From the cell containing the given text, extract its center point as [X, Y] coordinate. 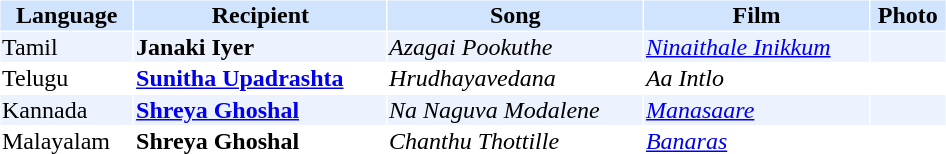
Song [516, 15]
Kannada [66, 110]
Sunitha Upadrashta [260, 79]
Shreya Ghoshal [260, 110]
Hrudhayavedana [516, 79]
Janaki Iyer [260, 47]
Telugu [66, 79]
Recipient [260, 15]
Manasaare [756, 110]
Aa Intlo [756, 79]
Photo [908, 15]
Ninaithale Inikkum [756, 47]
Na Naguva Modalene [516, 110]
Language [66, 15]
Tamil [66, 47]
Azagai Pookuthe [516, 47]
Film [756, 15]
